For the text-containing cell, return its midpoint in (x, y) coordinate format. 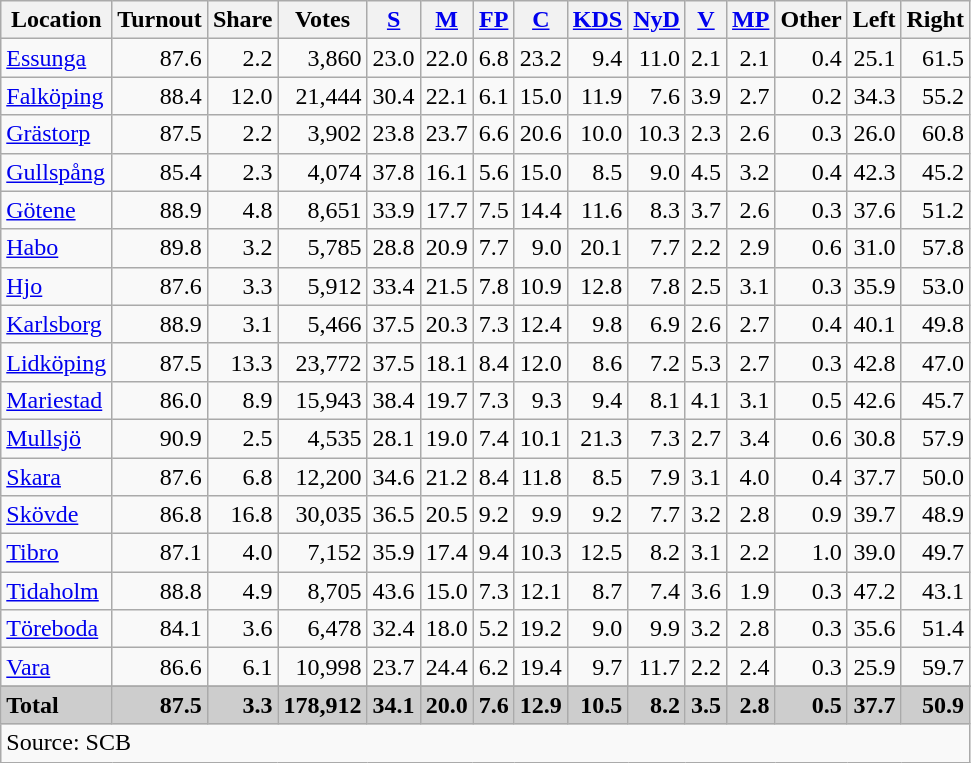
86.6 (160, 667)
34.6 (394, 477)
8,651 (322, 210)
8.1 (657, 400)
KDS (597, 20)
28.8 (394, 248)
3,902 (322, 134)
26.0 (874, 134)
178,912 (322, 705)
8.3 (657, 210)
49.8 (935, 324)
3.9 (706, 96)
Lidköping (56, 362)
20.9 (446, 248)
11.6 (597, 210)
86.0 (160, 400)
33.9 (394, 210)
Other (811, 20)
13.3 (242, 362)
42.3 (874, 172)
12.8 (597, 286)
85.4 (160, 172)
0.9 (811, 515)
Essunga (56, 58)
Grästorp (56, 134)
Gullspång (56, 172)
35.6 (874, 629)
34.3 (874, 96)
12.9 (540, 705)
33.4 (394, 286)
4,074 (322, 172)
4.5 (706, 172)
12.1 (540, 591)
37.6 (874, 210)
10.5 (597, 705)
21.2 (446, 477)
Left (874, 20)
Falköping (56, 96)
12,200 (322, 477)
8.9 (242, 400)
89.8 (160, 248)
87.1 (160, 553)
5,912 (322, 286)
Töreboda (56, 629)
4.8 (242, 210)
10.1 (540, 438)
Right (935, 20)
10.9 (540, 286)
8,705 (322, 591)
4,535 (322, 438)
21.3 (597, 438)
43.6 (394, 591)
Total (56, 705)
18.1 (446, 362)
6.9 (657, 324)
47.0 (935, 362)
FP (494, 20)
50.9 (935, 705)
47.2 (874, 591)
8.7 (597, 591)
3.4 (751, 438)
Götene (56, 210)
Mullsjö (56, 438)
23.0 (394, 58)
38.4 (394, 400)
23.2 (540, 58)
18.0 (446, 629)
Skövde (56, 515)
23,772 (322, 362)
5,785 (322, 248)
0.2 (811, 96)
4.1 (706, 400)
19.2 (540, 629)
11.9 (597, 96)
Habo (56, 248)
51.4 (935, 629)
57.8 (935, 248)
40.1 (874, 324)
11.0 (657, 58)
7,152 (322, 553)
S (394, 20)
Tibro (56, 553)
Source: SCB (486, 743)
5,466 (322, 324)
MP (751, 20)
20.0 (446, 705)
12.5 (597, 553)
12.4 (540, 324)
45.7 (935, 400)
24.4 (446, 667)
Turnout (160, 20)
30,035 (322, 515)
Skara (56, 477)
M (446, 20)
3.7 (706, 210)
6.6 (494, 134)
19.0 (446, 438)
3.5 (706, 705)
30.8 (874, 438)
9.8 (597, 324)
60.8 (935, 134)
51.2 (935, 210)
25.9 (874, 667)
22.0 (446, 58)
15,943 (322, 400)
11.7 (657, 667)
42.6 (874, 400)
2.9 (751, 248)
25.1 (874, 58)
39.0 (874, 553)
39.7 (874, 515)
2.4 (751, 667)
20.6 (540, 134)
53.0 (935, 286)
1.0 (811, 553)
19.7 (446, 400)
45.2 (935, 172)
V (706, 20)
6.2 (494, 667)
11.8 (540, 477)
9.7 (597, 667)
Share (242, 20)
5.2 (494, 629)
50.0 (935, 477)
16.1 (446, 172)
37.8 (394, 172)
42.8 (874, 362)
5.6 (494, 172)
8.6 (597, 362)
30.4 (394, 96)
23.8 (394, 134)
NyD (657, 20)
Hjo (56, 286)
20.3 (446, 324)
84.1 (160, 629)
7.9 (657, 477)
16.8 (242, 515)
32.4 (394, 629)
17.7 (446, 210)
28.1 (394, 438)
Mariestad (56, 400)
88.8 (160, 591)
5.3 (706, 362)
19.4 (540, 667)
36.5 (394, 515)
49.7 (935, 553)
55.2 (935, 96)
Votes (322, 20)
22.1 (446, 96)
Location (56, 20)
90.9 (160, 438)
48.9 (935, 515)
88.4 (160, 96)
20.1 (597, 248)
10.0 (597, 134)
6,478 (322, 629)
Karlsborg (56, 324)
7.2 (657, 362)
86.8 (160, 515)
7.5 (494, 210)
4.9 (242, 591)
17.4 (446, 553)
34.1 (394, 705)
9.3 (540, 400)
Vara (56, 667)
Tidaholm (56, 591)
57.9 (935, 438)
1.9 (751, 591)
3,860 (322, 58)
20.5 (446, 515)
14.4 (540, 210)
43.1 (935, 591)
21.5 (446, 286)
C (540, 20)
31.0 (874, 248)
21,444 (322, 96)
59.7 (935, 667)
61.5 (935, 58)
10,998 (322, 667)
